Locate the cell with the specified text and output its [X, Y] center coordinate. 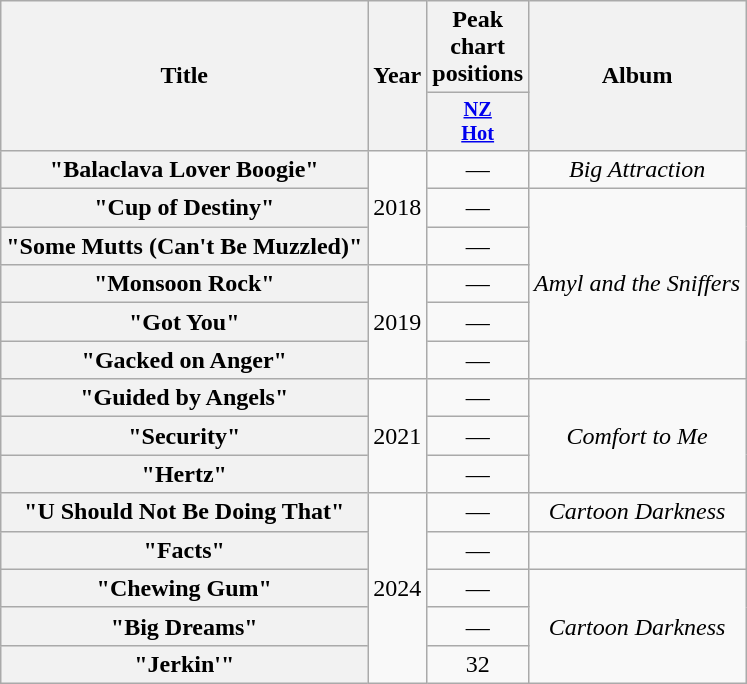
2024 [398, 588]
2018 [398, 207]
"Cup of Destiny" [184, 208]
"Hertz" [184, 474]
"Balaclava Lover Boogie" [184, 169]
"Security" [184, 436]
2021 [398, 436]
"Gacked on Anger" [184, 360]
NZHot [478, 122]
"U Should Not Be Doing That" [184, 512]
"Got You" [184, 322]
"Monsoon Rock" [184, 284]
"Jerkin'" [184, 664]
Title [184, 76]
"Some Mutts (Can't Be Muzzled)" [184, 246]
Peak chart positions [478, 47]
32 [478, 664]
Big Attraction [638, 169]
"Chewing Gum" [184, 588]
Comfort to Me [638, 436]
Album [638, 76]
"Facts" [184, 550]
Year [398, 76]
"Big Dreams" [184, 626]
Amyl and the Sniffers [638, 284]
2019 [398, 322]
"Guided by Angels" [184, 398]
